Output the [x, y] coordinate of the center of the cell containing the given text.  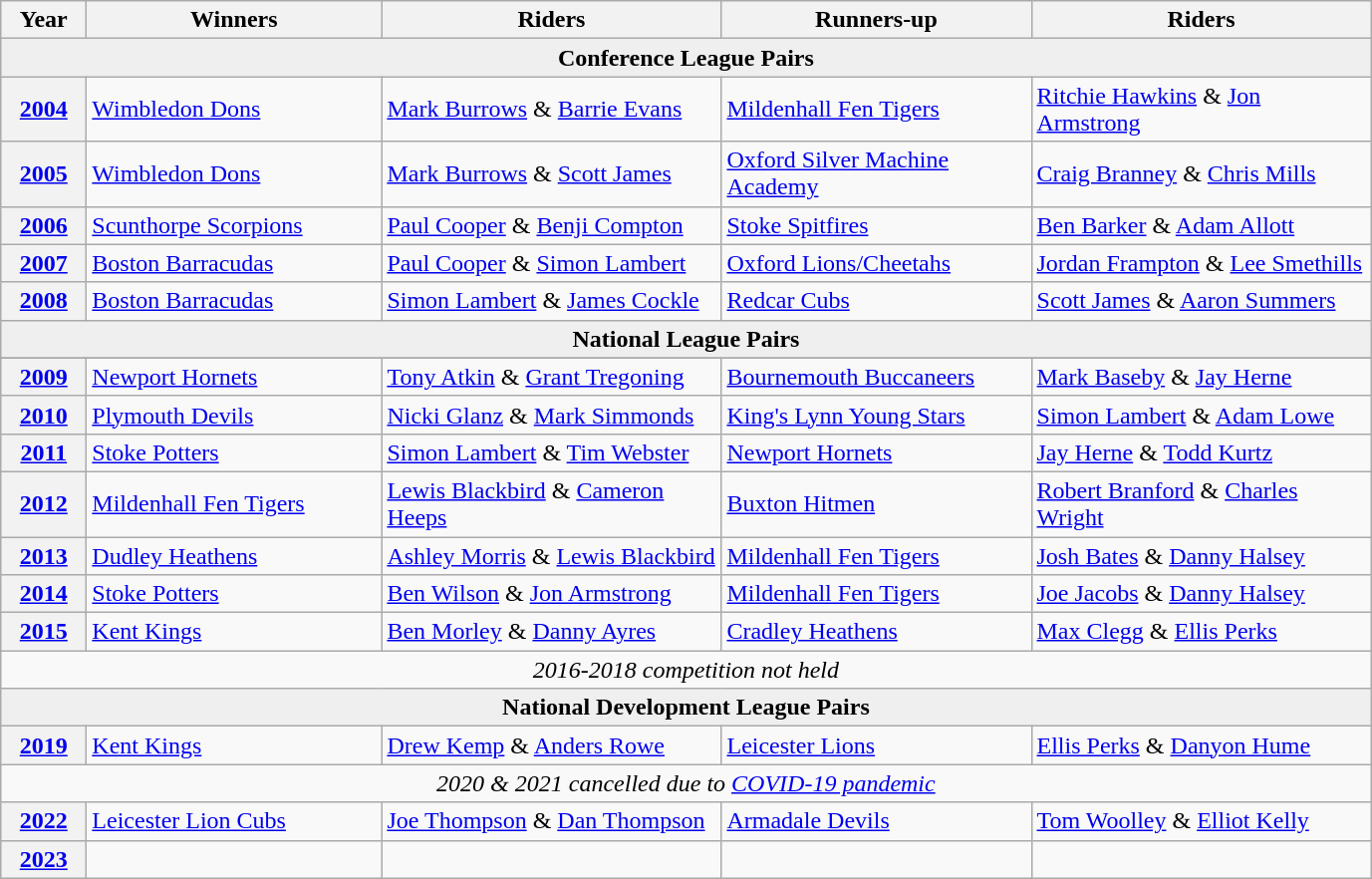
Robert Branford & Charles Wright [1202, 504]
Simon Lambert & James Cockle [552, 301]
Nicki Glanz & Mark Simmonds [552, 415]
Simon Lambert & Tim Webster [552, 452]
2006 [44, 225]
Craig Branney & Chris Mills [1202, 173]
Jordan Frampton & Lee Smethills [1202, 263]
Mark Burrows & Barrie Evans [552, 110]
2013 [44, 555]
Leicester Lion Cubs [234, 821]
Conference League Pairs [686, 58]
2022 [44, 821]
Tom Woolley & Elliot Kelly [1202, 821]
Josh Bates & Danny Halsey [1202, 555]
2005 [44, 173]
2009 [44, 377]
Stoke Spitfires [877, 225]
2004 [44, 110]
National Development League Pairs [686, 708]
2020 & 2021 cancelled due to COVID-19 pandemic [686, 783]
Ben Wilson & Jon Armstrong [552, 594]
Winners [234, 20]
2008 [44, 301]
Simon Lambert & Adam Lowe [1202, 415]
Ben Morley & Danny Ayres [552, 632]
2011 [44, 452]
Oxford Silver Machine Academy [877, 173]
Buxton Hitmen [877, 504]
Lewis Blackbird & Cameron Heeps [552, 504]
2014 [44, 594]
2007 [44, 263]
2015 [44, 632]
Joe Thompson & Dan Thompson [552, 821]
Armadale Devils [877, 821]
Scott James & Aaron Summers [1202, 301]
Mark Baseby & Jay Herne [1202, 377]
Leicester Lions [877, 745]
Bournemouth Buccaneers [877, 377]
Oxford Lions/Cheetahs [877, 263]
Runners-up [877, 20]
Paul Cooper & Benji Compton [552, 225]
Ritchie Hawkins & Jon Armstrong [1202, 110]
2012 [44, 504]
Joe Jacobs & Danny Halsey [1202, 594]
Tony Atkin & Grant Tregoning [552, 377]
Scunthorpe Scorpions [234, 225]
2016-2018 competition not held [686, 670]
Ashley Morris & Lewis Blackbird [552, 555]
Dudley Heathens [234, 555]
National League Pairs [686, 339]
Drew Kemp & Anders Rowe [552, 745]
Plymouth Devils [234, 415]
Cradley Heathens [877, 632]
2019 [44, 745]
2023 [44, 859]
Redcar Cubs [877, 301]
King's Lynn Young Stars [877, 415]
Jay Herne & Todd Kurtz [1202, 452]
Year [44, 20]
Mark Burrows & Scott James [552, 173]
2010 [44, 415]
Ellis Perks & Danyon Hume [1202, 745]
Ben Barker & Adam Allott [1202, 225]
Max Clegg & Ellis Perks [1202, 632]
Paul Cooper & Simon Lambert [552, 263]
